Identify which cell holds the provided text, then report its [X, Y] central coordinate. 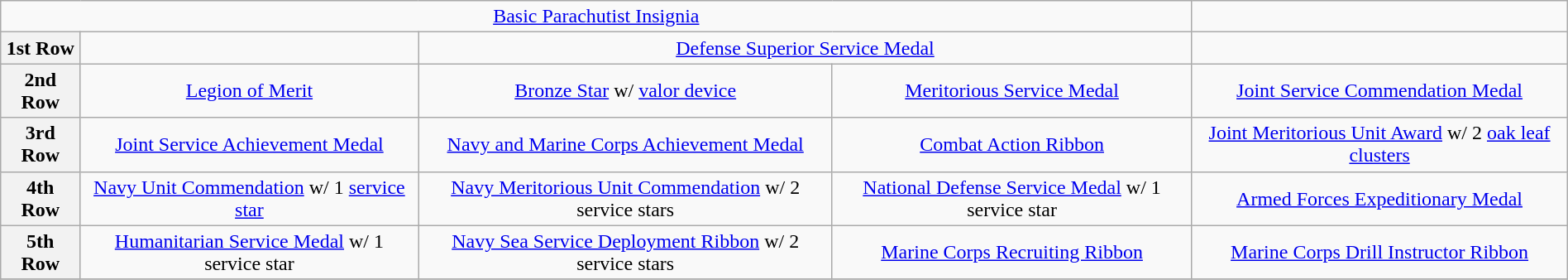
Navy Sea Service Deployment Ribbon w/ 2 service stars [625, 252]
5th Row [41, 252]
Defense Superior Service Medal [806, 48]
Combat Action Ribbon [1012, 144]
Humanitarian Service Medal w/ 1 service star [250, 252]
Navy Meritorious Unit Commendation w/ 2 service stars [625, 199]
Legion of Merit [250, 91]
Joint Service Commendation Medal [1379, 91]
Navy Unit Commendation w/ 1 service star [250, 199]
Marine Corps Drill Instructor Ribbon [1379, 252]
1st Row [41, 48]
Armed Forces Expeditionary Medal [1379, 199]
3rd Row [41, 144]
Basic Parachutist Insignia [596, 17]
Marine Corps Recruiting Ribbon [1012, 252]
4th Row [41, 199]
Joint Meritorious Unit Award w/ 2 oak leaf clusters [1379, 144]
Bronze Star w/ valor device [625, 91]
Navy and Marine Corps Achievement Medal [625, 144]
2nd Row [41, 91]
National Defense Service Medal w/ 1 service star [1012, 199]
Joint Service Achievement Medal [250, 144]
Meritorious Service Medal [1012, 91]
